Return [x, y] of the center of cell containing provided text 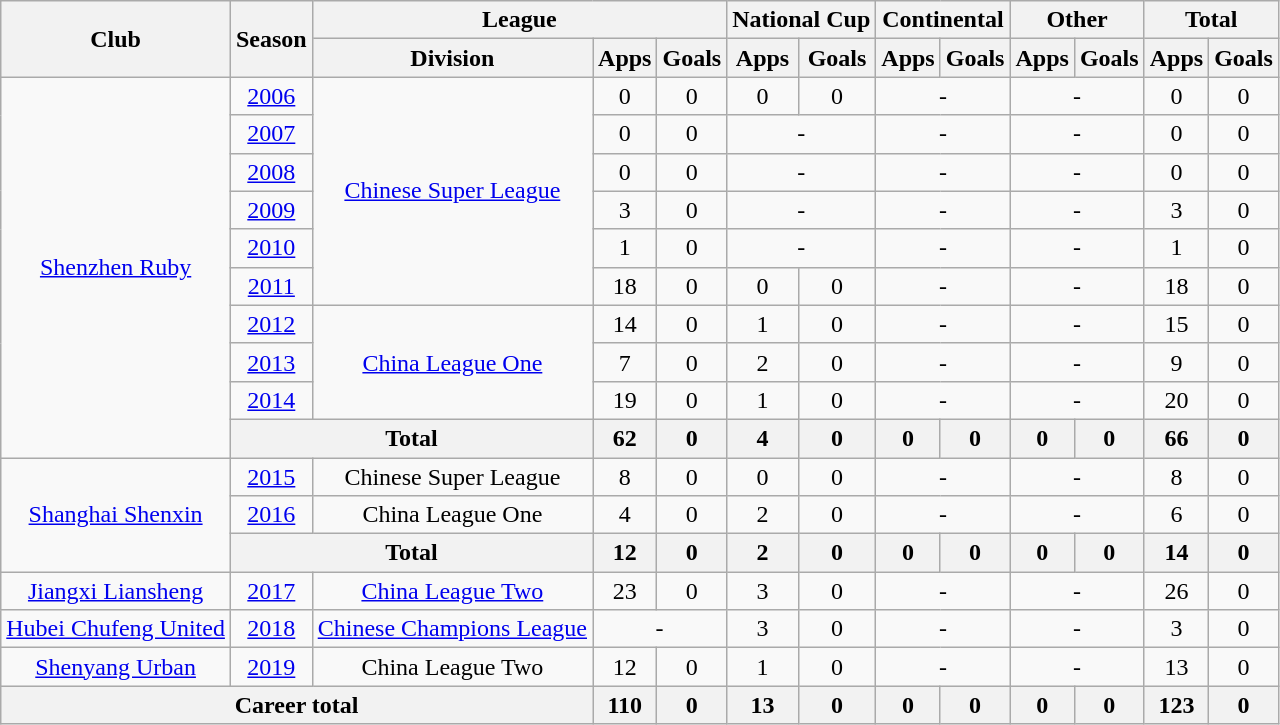
Continental [943, 20]
Season [271, 39]
Chinese Champions League [452, 629]
2015 [271, 477]
66 [1176, 438]
7 [625, 362]
National Cup [802, 20]
26 [1176, 591]
9 [1176, 362]
Division [452, 58]
Club [116, 39]
2012 [271, 324]
2013 [271, 362]
Hubei Chufeng United [116, 629]
20 [1176, 400]
2019 [271, 667]
2014 [271, 400]
19 [625, 400]
15 [1176, 324]
123 [1176, 705]
Shenzhen Ruby [116, 268]
Career total [297, 705]
2011 [271, 286]
2018 [271, 629]
Shenyang Urban [116, 667]
62 [625, 438]
110 [625, 705]
Shanghai Shenxin [116, 515]
23 [625, 591]
2007 [271, 134]
2006 [271, 96]
2008 [271, 172]
2009 [271, 210]
6 [1176, 515]
Jiangxi Liansheng [116, 591]
2010 [271, 248]
2016 [271, 515]
2017 [271, 591]
League [520, 20]
Other [1077, 20]
